Locate the cell with the specified text and output its [x, y] center coordinate. 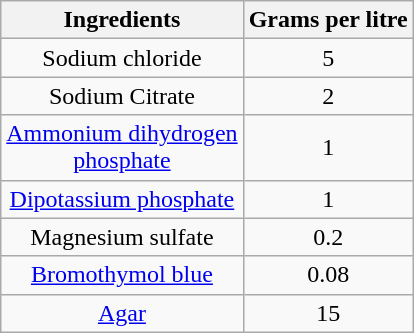
Bromothymol blue [122, 275]
2 [328, 96]
15 [328, 313]
Sodium Citrate [122, 96]
Sodium chloride [122, 58]
Dipotassium phosphate [122, 199]
0.08 [328, 275]
Ammonium dihydrogen phosphate [122, 148]
5 [328, 58]
0.2 [328, 237]
Magnesium sulfate [122, 237]
Agar [122, 313]
Ingredients [122, 20]
Grams per litre [328, 20]
